Locate the cell with the specified text and output its (x, y) center coordinate. 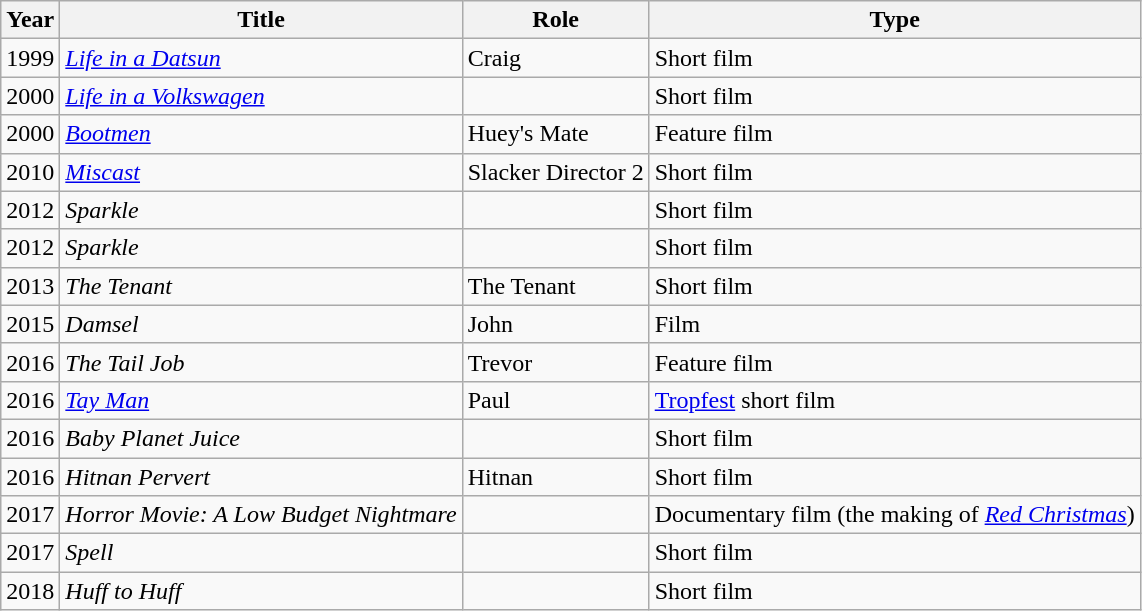
Slacker Director 2 (556, 172)
Tropfest short film (894, 400)
Horror Movie: A Low Budget Nightmare (261, 515)
1999 (30, 58)
Life in a Volkswagen (261, 96)
Huff to Huff (261, 591)
Baby Planet Juice (261, 438)
Spell (261, 553)
2013 (30, 286)
Type (894, 20)
Year (30, 20)
John (556, 324)
Documentary film (the making of Red Christmas) (894, 515)
Damsel (261, 324)
Title (261, 20)
Craig (556, 58)
Tay Man (261, 400)
Paul (556, 400)
Miscast (261, 172)
The Tail Job (261, 362)
Life in a Datsun (261, 58)
Film (894, 324)
Hitnan Pervert (261, 477)
Huey's Mate (556, 134)
Role (556, 20)
Hitnan (556, 477)
2018 (30, 591)
Trevor (556, 362)
2015 (30, 324)
Bootmen (261, 134)
2010 (30, 172)
